Return (X, Y) of the center of cell containing provided text 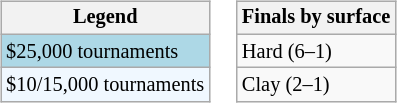
Legend (105, 18)
Finals by surface (316, 18)
$25,000 tournaments (105, 51)
$10/15,000 tournaments (105, 85)
Hard (6–1) (316, 51)
Clay (2–1) (316, 85)
